From the cell containing the given text, extract its center point as (x, y) coordinate. 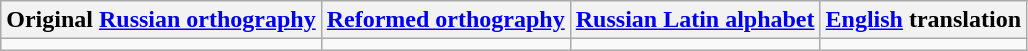
Russian Latin alphabet (695, 20)
English translation (923, 20)
Original Russian orthography (161, 20)
Reformed orthography (446, 20)
